Scan for the cell matching the given text and deliver its [x, y] coordinate at center. 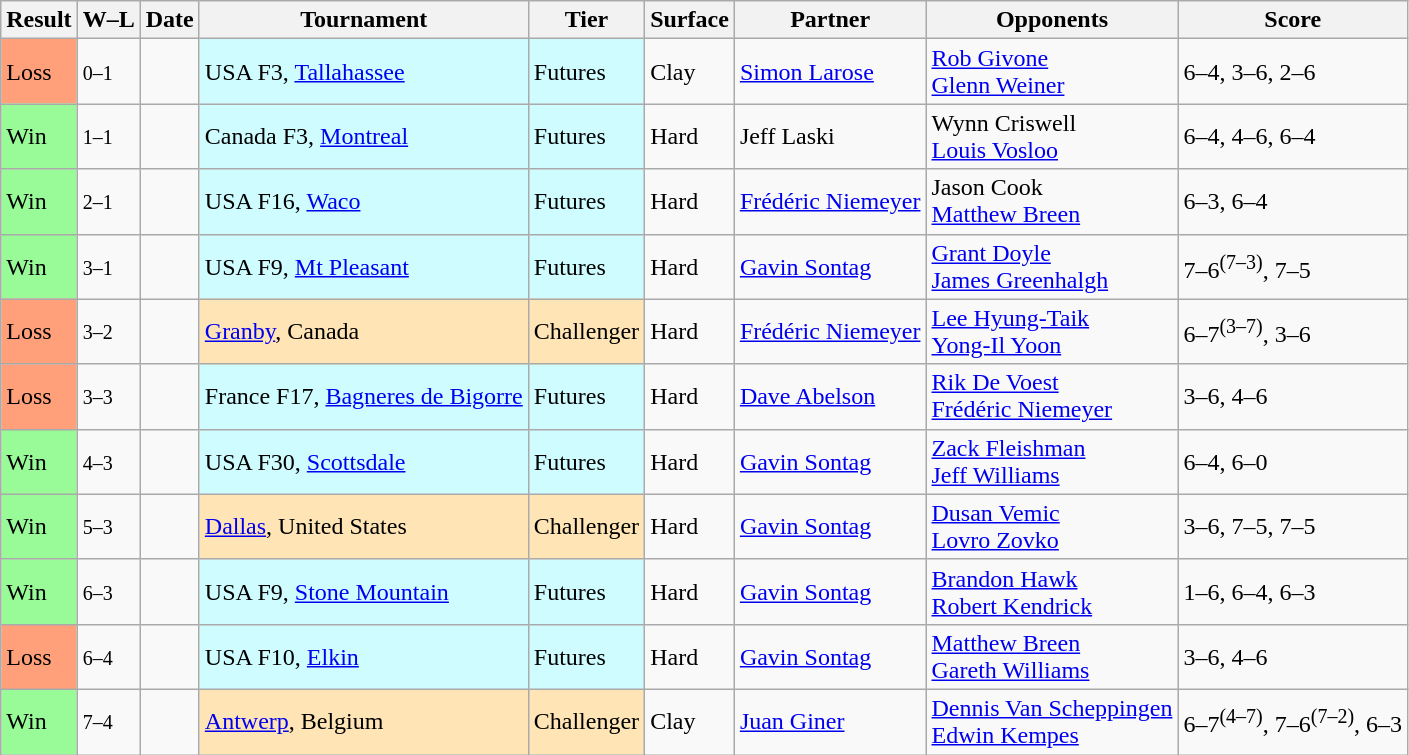
Dennis Van Scheppingen Edwin Kempes [1052, 722]
Dave Abelson [830, 396]
Canada F3, Montreal [364, 136]
Opponents [1052, 20]
W–L [108, 20]
USA F30, Scottsdale [364, 462]
3–3 [108, 396]
Dallas, United States [364, 526]
USA F16, Waco [364, 202]
Tournament [364, 20]
USA F9, Mt Pleasant [364, 266]
1–1 [108, 136]
Date [170, 20]
0–1 [108, 72]
USA F3, Tallahassee [364, 72]
USA F10, Elkin [364, 656]
7–6(7–3), 7–5 [1293, 266]
Dusan Vemic Lovro Zovko [1052, 526]
Rik De Voest Frédéric Niemeyer [1052, 396]
5–3 [108, 526]
Juan Giner [830, 722]
6–7(4–7), 7–6(7–2), 6–3 [1293, 722]
Lee Hyung-Taik Yong-Il Yoon [1052, 332]
Surface [690, 20]
6–4, 4–6, 6–4 [1293, 136]
6–3, 6–4 [1293, 202]
4–3 [108, 462]
6–4, 6–0 [1293, 462]
Zack Fleishman Jeff Williams [1052, 462]
Antwerp, Belgium [364, 722]
Wynn Criswell Louis Vosloo [1052, 136]
Jason Cook Matthew Breen [1052, 202]
2–1 [108, 202]
Grant Doyle James Greenhalgh [1052, 266]
Jeff Laski [830, 136]
6–4, 3–6, 2–6 [1293, 72]
Matthew Breen Gareth Williams [1052, 656]
3–1 [108, 266]
3–2 [108, 332]
Score [1293, 20]
Result [39, 20]
Granby, Canada [364, 332]
6–3 [108, 592]
6–7(3–7), 3–6 [1293, 332]
6–4 [108, 656]
3–6, 7–5, 7–5 [1293, 526]
Simon Larose [830, 72]
7–4 [108, 722]
1–6, 6–4, 6–3 [1293, 592]
USA F9, Stone Mountain [364, 592]
Rob Givone Glenn Weiner [1052, 72]
France F17, Bagneres de Bigorre [364, 396]
Partner [830, 20]
Tier [586, 20]
Brandon Hawk Robert Kendrick [1052, 592]
